Determine the [X, Y] coordinate at the center of the cell enclosing the given text.  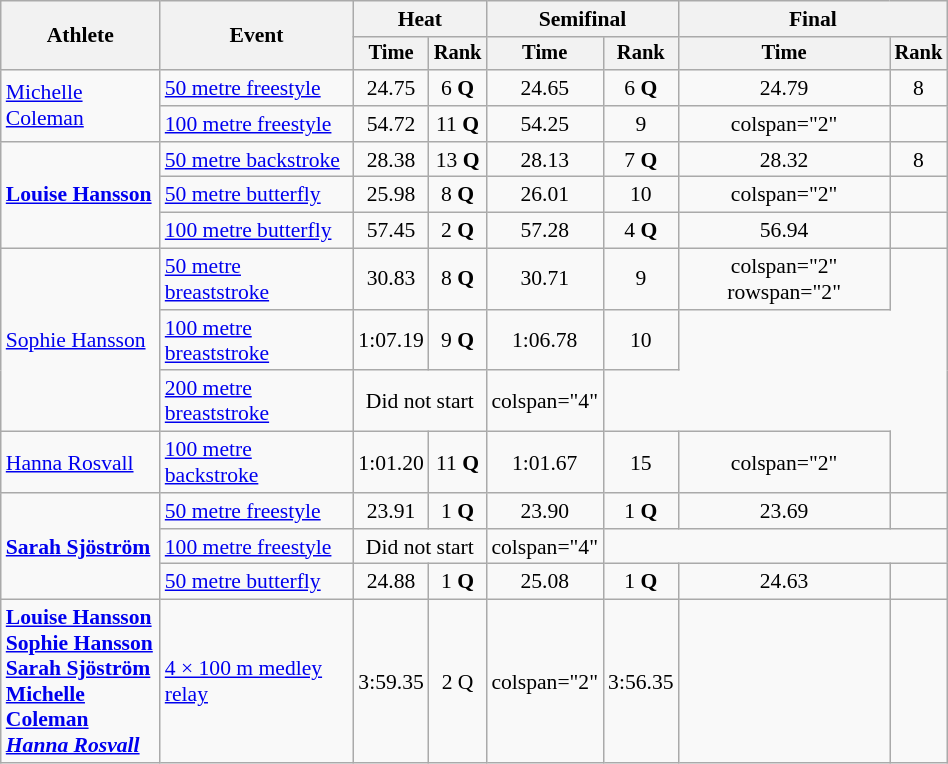
24.65 [544, 88]
3:59.35 [390, 682]
50 metre breaststroke [257, 280]
Final [814, 19]
1:07.19 [390, 340]
Heat [420, 19]
Event [257, 36]
30.71 [544, 280]
56.94 [784, 231]
colspan="2" rowspan="2" [784, 280]
9 Q [458, 340]
57.45 [390, 231]
Semifinal [582, 19]
13 Q [458, 160]
Sophie Hansson [80, 340]
1:01.20 [390, 462]
7 Q [640, 160]
28.38 [390, 160]
54.72 [390, 124]
24.63 [784, 582]
4 Q [640, 231]
Sarah Sjöström [80, 546]
1:06.78 [544, 340]
100 metre butterfly [257, 231]
Hanna Rosvall [80, 462]
4 × 100 m medley relay [257, 682]
Louise HanssonSophie HanssonSarah SjöströmMichelle ColemanHanna Rosvall [80, 682]
25.98 [390, 195]
23.69 [784, 511]
57.28 [544, 231]
Michelle Coleman [80, 106]
25.08 [544, 582]
30.83 [390, 280]
1:01.67 [544, 462]
24.88 [390, 582]
100 metre backstroke [257, 462]
24.79 [784, 88]
23.90 [544, 511]
Louise Hansson [80, 196]
28.13 [544, 160]
28.32 [784, 160]
50 metre backstroke [257, 160]
100 metre breaststroke [257, 340]
3:56.35 [640, 682]
200 metre breaststroke [257, 402]
24.75 [390, 88]
54.25 [544, 124]
Athlete [80, 36]
23.91 [390, 511]
15 [640, 462]
26.01 [544, 195]
